Return the [x, y] coordinate for the center point of the cell that contains the specified text.  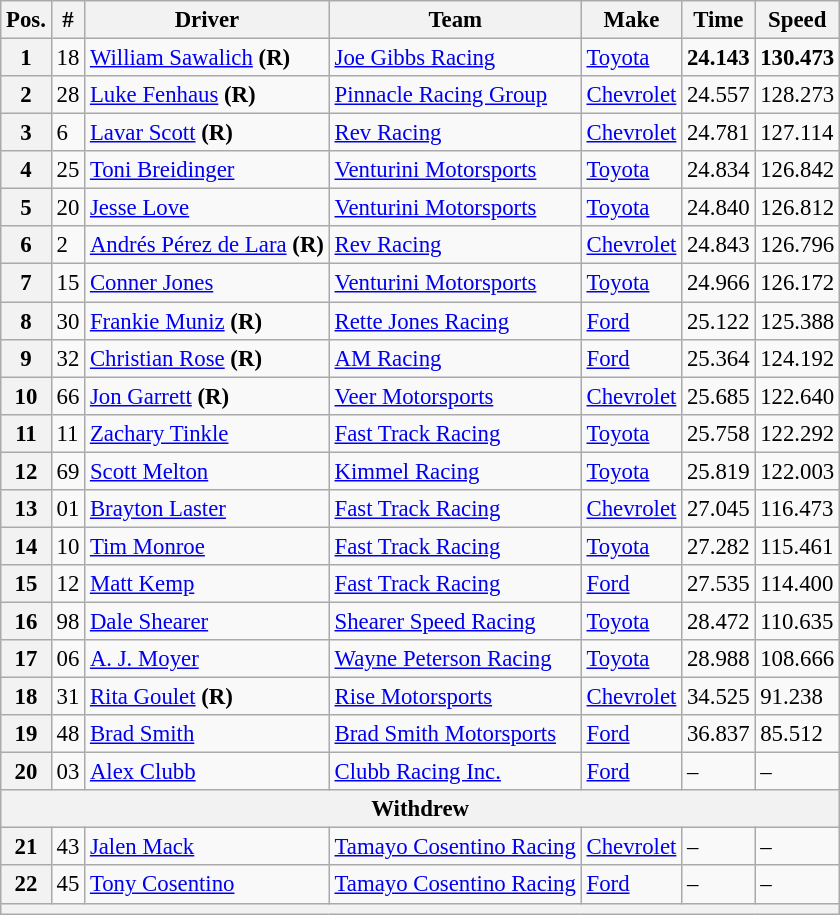
Jalen Mack [208, 847]
5 [26, 208]
# [68, 20]
Matt Kemp [208, 584]
7 [26, 283]
24.834 [718, 170]
01 [68, 509]
19 [26, 734]
03 [68, 772]
45 [68, 885]
69 [68, 471]
Tony Cosentino [208, 885]
122.003 [798, 471]
24.843 [718, 245]
Brad Smith Motorsports [455, 734]
Luke Fenhaus (R) [208, 95]
17 [26, 659]
25.819 [718, 471]
Joe Gibbs Racing [455, 58]
AM Racing [455, 358]
126.842 [798, 170]
Conner Jones [208, 283]
31 [68, 697]
27.045 [718, 509]
34.525 [718, 697]
128.273 [798, 95]
25.122 [718, 321]
13 [26, 509]
32 [68, 358]
Zachary Tinkle [208, 433]
130.473 [798, 58]
124.192 [798, 358]
126.172 [798, 283]
28 [68, 95]
Tim Monroe [208, 546]
22 [26, 885]
14 [26, 546]
16 [26, 621]
Brad Smith [208, 734]
122.640 [798, 396]
30 [68, 321]
36.837 [718, 734]
Withdrew [420, 809]
Driver [208, 20]
125.388 [798, 321]
27.535 [718, 584]
Alex Clubb [208, 772]
Christian Rose (R) [208, 358]
Pinnacle Racing Group [455, 95]
Lavar Scott (R) [208, 133]
43 [68, 847]
Jesse Love [208, 208]
122.292 [798, 433]
Make [631, 20]
115.461 [798, 546]
Veer Motorsports [455, 396]
126.812 [798, 208]
28.988 [718, 659]
Clubb Racing Inc. [455, 772]
126.796 [798, 245]
Rise Motorsports [455, 697]
Kimmel Racing [455, 471]
21 [26, 847]
27.282 [718, 546]
85.512 [798, 734]
Jon Garrett (R) [208, 396]
1 [26, 58]
Time [718, 20]
24.143 [718, 58]
24.557 [718, 95]
48 [68, 734]
66 [68, 396]
108.666 [798, 659]
8 [26, 321]
Dale Shearer [208, 621]
William Sawalich (R) [208, 58]
Speed [798, 20]
Scott Melton [208, 471]
24.781 [718, 133]
25 [68, 170]
Team [455, 20]
28.472 [718, 621]
127.114 [798, 133]
24.840 [718, 208]
9 [26, 358]
24.966 [718, 283]
Rita Goulet (R) [208, 697]
A. J. Moyer [208, 659]
Wayne Peterson Racing [455, 659]
Shearer Speed Racing [455, 621]
Brayton Laster [208, 509]
116.473 [798, 509]
Frankie Muniz (R) [208, 321]
3 [26, 133]
91.238 [798, 697]
Rette Jones Racing [455, 321]
25.364 [718, 358]
Pos. [26, 20]
4 [26, 170]
114.400 [798, 584]
25.685 [718, 396]
110.635 [798, 621]
06 [68, 659]
Andrés Pérez de Lara (R) [208, 245]
Toni Breidinger [208, 170]
25.758 [718, 433]
98 [68, 621]
